Identify which cell holds the provided text, then report its [x, y] central coordinate. 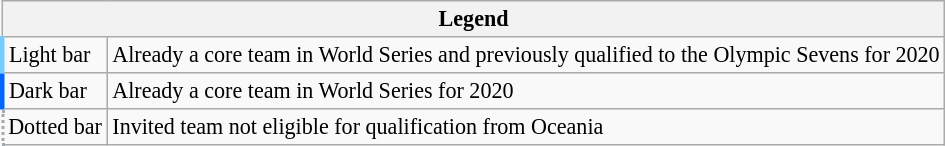
Dotted bar [54, 126]
Invited team not eligible for qualification from Oceania [526, 126]
Already a core team in World Series and previously qualified to the Olympic Sevens for 2020 [526, 54]
Legend [474, 18]
Light bar [54, 54]
Dark bar [54, 90]
Already a core team in World Series for 2020 [526, 90]
